Identify which cell holds the provided text, then report its (x, y) central coordinate. 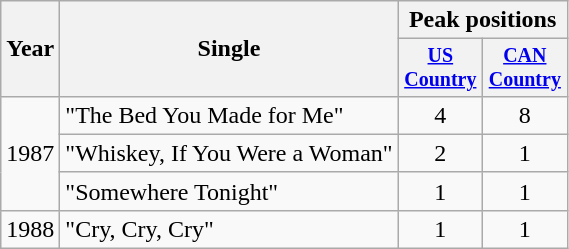
Peak positions (482, 20)
8 (525, 115)
2 (440, 153)
"Somewhere Tonight" (229, 191)
"Whiskey, If You Were a Woman" (229, 153)
"The Bed You Made for Me" (229, 115)
Year (30, 49)
4 (440, 115)
1987 (30, 153)
1988 (30, 229)
"Cry, Cry, Cry" (229, 229)
US Country (440, 68)
Single (229, 49)
CAN Country (525, 68)
